Extract the [X, Y] coordinate from the center of the cell holding the provided text.  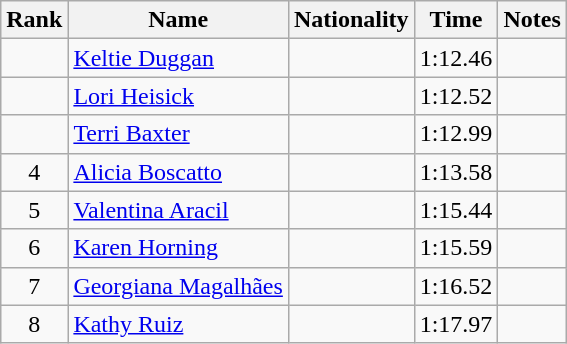
1:15.44 [456, 210]
Lori Heisick [178, 96]
1:15.59 [456, 248]
Rank [34, 20]
Kathy Ruiz [178, 324]
Name [178, 20]
1:16.52 [456, 286]
Georgiana Magalhães [178, 286]
1:12.46 [456, 58]
Time [456, 20]
5 [34, 210]
4 [34, 172]
8 [34, 324]
1:13.58 [456, 172]
1:12.52 [456, 96]
Notes [532, 20]
Alicia Boscatto [178, 172]
Nationality [351, 20]
Keltie Duggan [178, 58]
1:12.99 [456, 134]
Valentina Aracil [178, 210]
Terri Baxter [178, 134]
6 [34, 248]
Karen Horning [178, 248]
1:17.97 [456, 324]
7 [34, 286]
